Detect which cell encompasses the target text, then output its [X, Y] center coordinate. 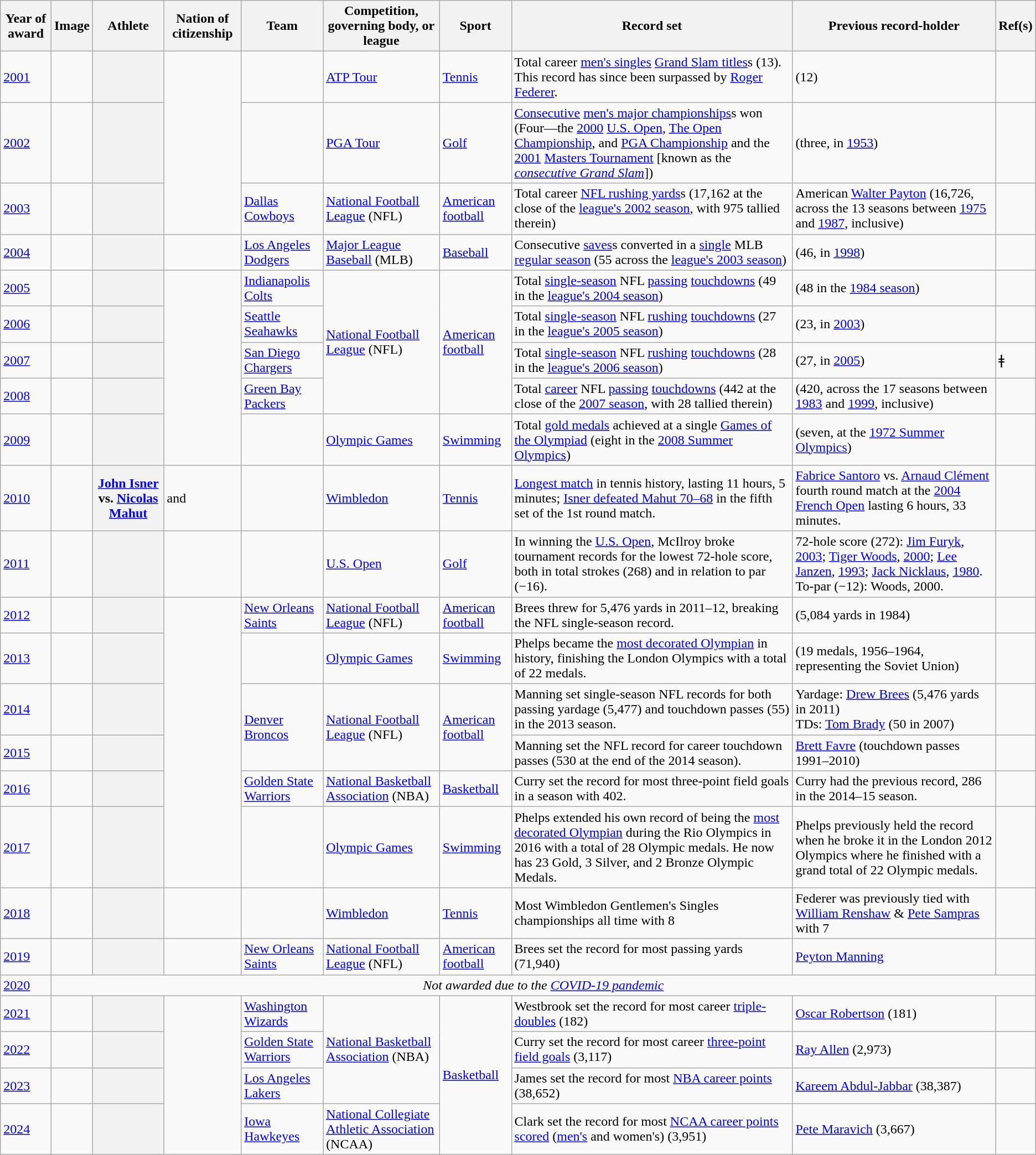
2012 [26, 614]
2018 [26, 913]
2021 [26, 1014]
(46, in 1998) [894, 252]
Phelps previously held the record when he broke it in the London 2012 Olympics where he finished with a grand total of 22 Olympic medals. [894, 847]
2016 [26, 789]
(19 medals, 1956–1964, representing the Soviet Union) [894, 659]
(27, in 2005) [894, 360]
Longest match in tennis history, lasting 11 hours, 5 minutes; Isner defeated Mahut 70–68 in the fifth set of the 1st round match. [652, 498]
2003 [26, 209]
Manning set single-season NFL records for both passing yardage (5,477) and touchdown passes (55) in the 2013 season. [652, 709]
(23, in 2003) [894, 324]
Total career men's singles Grand Slam titless (13). This record has since been surpassed by Roger Federer. [652, 77]
ǂ [1016, 360]
2017 [26, 847]
Competition, governing body, or league [382, 26]
2001 [26, 77]
2006 [26, 324]
Brees set the record for most passing yards (71,940) [652, 956]
Most Wimbledon Gentlemen's Singles championships all time with 8 [652, 913]
Total career NFL passing touchdowns (442 at the close of the 2007 season, with 28 tallied therein) [652, 396]
2013 [26, 659]
U.S. Open [382, 563]
Nation of citizenship [203, 26]
Seattle Seahawks [282, 324]
Team [282, 26]
Kareem Abdul-Jabbar (38,387) [894, 1086]
Total gold medals achieved at a single Games of the Olympiad (eight in the 2008 Summer Olympics) [652, 439]
Total single-season NFL rushing touchdowns (28 in the league's 2006 season) [652, 360]
2023 [26, 1086]
Consecutive savess converted in a single MLB regular season (55 across the league's 2003 season) [652, 252]
(seven, at the 1972 Summer Olympics) [894, 439]
Manning set the NFL record for career touchdown passes (530 at the end of the 2014 season). [652, 753]
Indianapolis Colts [282, 288]
Curry had the previous record, 286 in the 2014–15 season. [894, 789]
and [203, 498]
Clark set the record for most NCAA career points scored (men's and women's) (3,951) [652, 1129]
Total single-season NFL passing touchdowns (49 in the league's 2004 season) [652, 288]
2011 [26, 563]
2015 [26, 753]
Oscar Robertson (181) [894, 1014]
Green Bay Packers [282, 396]
James set the record for most NBA career points (38,652) [652, 1086]
Ray Allen (2,973) [894, 1049]
2019 [26, 956]
2004 [26, 252]
Year of award [26, 26]
Record set [652, 26]
American Walter Payton (16,726, across the 13 seasons between 1975 and 1987, inclusive) [894, 209]
2014 [26, 709]
John Isner vs. Nicolas Mahut [128, 498]
Dallas Cowboys [282, 209]
Los Angeles Lakers [282, 1086]
Peyton Manning [894, 956]
ATP Tour [382, 77]
2020 [26, 985]
Major League Baseball (MLB) [382, 252]
Brett Favre (touchdown passes 1991–2010) [894, 753]
Not awarded due to the COVID-19 pandemic [543, 985]
(48 in the 1984 season) [894, 288]
Image [72, 26]
Iowa Hawkeyes [282, 1129]
PGA Tour [382, 143]
Westbrook set the record for most career triple-doubles (182) [652, 1014]
Curry set the record for most career three-point field goals (3,117) [652, 1049]
National Collegiate Athletic Association (NCAA) [382, 1129]
Sport [475, 26]
Athlete [128, 26]
2022 [26, 1049]
Washington Wizards [282, 1014]
(420, across the 17 seasons between 1983 and 1999, inclusive) [894, 396]
Los Angeles Dodgers [282, 252]
Curry set the record for most three-point field goals in a season with 402. [652, 789]
72-hole score (272): Jim Furyk, 2003; Tiger Woods, 2000; Lee Janzen, 1993; Jack Nicklaus, 1980.To-par (−12): Woods, 2000. [894, 563]
Phelps became the most decorated Olympian in history, finishing the London Olympics with a total of 22 medals. [652, 659]
2010 [26, 498]
Yardage: Drew Brees (5,476 yards in 2011)TDs: Tom Brady (50 in 2007) [894, 709]
Total career NFL rushing yardss (17,162 at the close of the league's 2002 season, with 975 tallied therein) [652, 209]
(three, in 1953) [894, 143]
2008 [26, 396]
(12) [894, 77]
San Diego Chargers [282, 360]
2009 [26, 439]
Previous record-holder [894, 26]
In winning the U.S. Open, McIlroy broke tournament records for the lowest 72-hole score, both in total strokes (268) and in relation to par (−16). [652, 563]
2024 [26, 1129]
2005 [26, 288]
2007 [26, 360]
Ref(s) [1016, 26]
Brees threw for 5,476 yards in 2011–12, breaking the NFL single-season record. [652, 614]
2002 [26, 143]
Fabrice Santoro vs. Arnaud Clément fourth round match at the 2004 French Open lasting 6 hours, 33 minutes. [894, 498]
Pete Maravich (3,667) [894, 1129]
Federer was previously tied with William Renshaw & Pete Sampras with 7 [894, 913]
Denver Broncos [282, 727]
Baseball [475, 252]
Total single-season NFL rushing touchdowns (27 in the league's 2005 season) [652, 324]
(5,084 yards in 1984) [894, 614]
